Scan for the cell matching the given text and deliver its [x, y] coordinate at center. 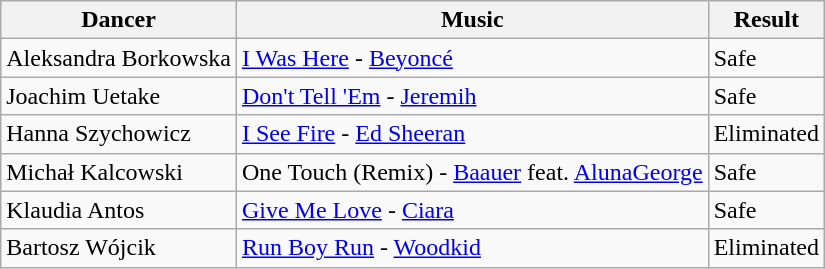
Dancer [119, 20]
Joachim Uetake [119, 96]
Klaudia Antos [119, 210]
Hanna Szychowicz [119, 134]
Run Boy Run - Woodkid [472, 248]
One Touch (Remix) - Baauer feat. AlunaGeorge [472, 172]
Result [766, 20]
I Was Here - Beyoncé [472, 58]
Michał Kalcowski [119, 172]
Music [472, 20]
I See Fire - Ed Sheeran [472, 134]
Aleksandra Borkowska [119, 58]
Give Me Love - Ciara [472, 210]
Bartosz Wójcik [119, 248]
Don't Tell 'Em - Jeremih [472, 96]
